Locate the cell with the specified text and output its (x, y) center coordinate. 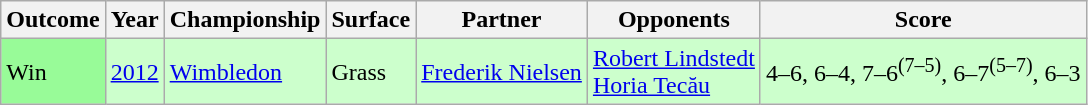
Robert Lindstedt Horia Tecău (674, 72)
Wimbledon (245, 72)
Win (53, 72)
4–6, 6–4, 7–6(7–5), 6–7(5–7), 6–3 (923, 72)
2012 (134, 72)
Score (923, 20)
Grass (371, 72)
Surface (371, 20)
Year (134, 20)
Partner (502, 20)
Championship (245, 20)
Outcome (53, 20)
Frederik Nielsen (502, 72)
Opponents (674, 20)
